Provide the (X, Y) coordinate of the cell's center where the given text is located.  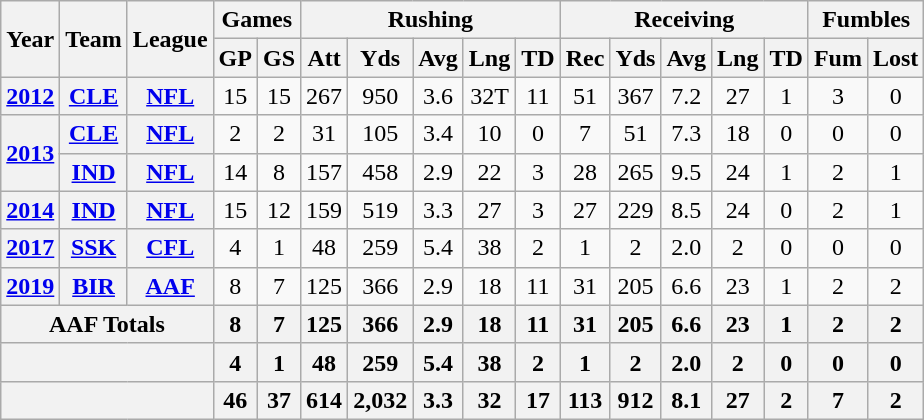
458 (380, 172)
17 (538, 400)
28 (585, 172)
SSK (94, 248)
267 (324, 96)
Games (256, 20)
2019 (30, 286)
Rec (585, 58)
Rushing (431, 20)
AAF (170, 286)
2,032 (380, 400)
519 (380, 210)
Fum (838, 58)
League (170, 39)
912 (636, 400)
7.2 (686, 96)
GS (278, 58)
8.1 (686, 400)
Fumbles (866, 20)
9.5 (686, 172)
229 (636, 210)
159 (324, 210)
105 (380, 134)
3.4 (438, 134)
2012 (30, 96)
2013 (30, 153)
2017 (30, 248)
Lost (895, 58)
32 (489, 400)
AAF Totals (107, 324)
Year (30, 39)
46 (235, 400)
113 (585, 400)
7.3 (686, 134)
32T (489, 96)
614 (324, 400)
8.5 (686, 210)
157 (324, 172)
GP (235, 58)
3.6 (438, 96)
10 (489, 134)
CFL (170, 248)
Att (324, 58)
2014 (30, 210)
950 (380, 96)
367 (636, 96)
14 (235, 172)
22 (489, 172)
37 (278, 400)
265 (636, 172)
Receiving (684, 20)
BIR (94, 286)
12 (278, 210)
Team (94, 39)
